Identify which cell holds the provided text, then report its [X, Y] central coordinate. 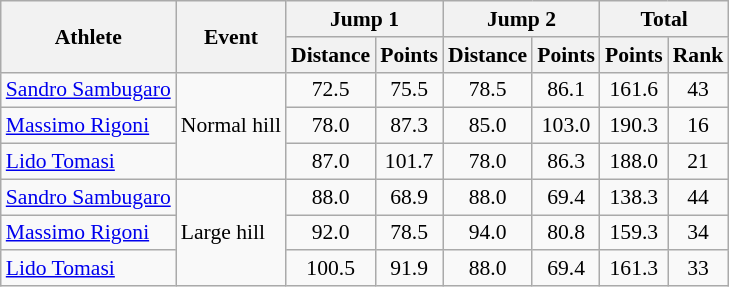
159.3 [634, 233]
Total [664, 19]
33 [698, 269]
100.5 [330, 269]
Jump 1 [364, 19]
161.6 [634, 90]
75.5 [409, 90]
34 [698, 233]
87.0 [330, 162]
190.3 [634, 126]
Normal hill [231, 126]
138.3 [634, 197]
91.9 [409, 269]
44 [698, 197]
86.1 [566, 90]
103.0 [566, 126]
Athlete [88, 36]
72.5 [330, 90]
86.3 [566, 162]
43 [698, 90]
21 [698, 162]
85.0 [488, 126]
68.9 [409, 197]
92.0 [330, 233]
94.0 [488, 233]
188.0 [634, 162]
Event [231, 36]
16 [698, 126]
Large hill [231, 232]
Jump 2 [522, 19]
87.3 [409, 126]
161.3 [634, 269]
Rank [698, 55]
101.7 [409, 162]
80.8 [566, 233]
